For the text-containing cell, return its midpoint in (X, Y) coordinate format. 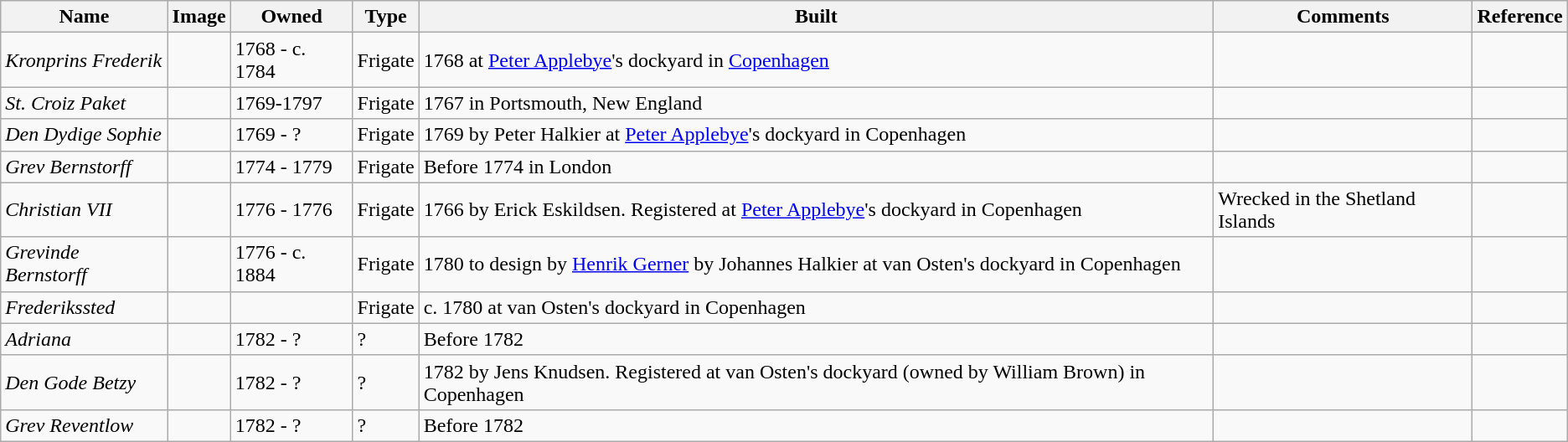
Comments (1344, 17)
1782 by Jens Knudsen. Registered at van Osten's dockyard (owned by William Brown) in Copenhagen (816, 382)
1769 by Peter Halkier at Peter Applebye's dockyard in Copenhagen (816, 135)
1776 - 1776 (291, 209)
c. 1780 at van Osten's dockyard in Copenhagen (816, 307)
Name (84, 17)
1769 - ? (291, 135)
Grev Bernstorff (84, 167)
1767 in Portsmouth, New England (816, 103)
Before 1774 in London (816, 167)
Grevinde Bernstorff (84, 265)
1766 by Erick Eskildsen. Registered at Peter Applebye's dockyard in Copenhagen (816, 209)
Image (199, 17)
1768 - c. 1784 (291, 60)
Christian VII (84, 209)
Den Gode Betzy (84, 382)
Wrecked in the Shetland Islands (1344, 209)
1776 - c. 1884 (291, 265)
Built (816, 17)
Type (385, 17)
Den Dydige Sophie (84, 135)
Frederikssted (84, 307)
St. Croiz Paket (84, 103)
Grev Reventlow (84, 425)
Kronprins Frederik (84, 60)
Reference (1519, 17)
1768 at Peter Applebye's dockyard in Copenhagen (816, 60)
Owned (291, 17)
1780 to design by Henrik Gerner by Johannes Halkier at van Osten's dockyard in Copenhagen (816, 265)
1774 - 1779 (291, 167)
Adriana (84, 339)
1769-1797 (291, 103)
